Search for the cell housing the specified text and yield its (X, Y) center coordinate. 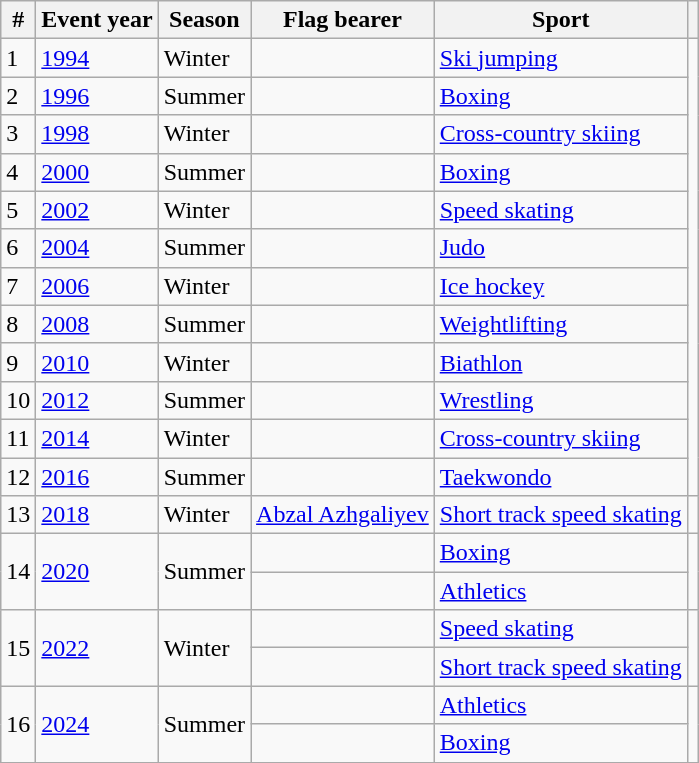
2010 (97, 362)
Event year (97, 20)
Abzal Azhgaliyev (343, 515)
Biathlon (560, 362)
2020 (97, 572)
7 (18, 286)
# (18, 20)
Season (204, 20)
9 (18, 362)
16 (18, 724)
12 (18, 477)
2012 (97, 400)
4 (18, 172)
2018 (97, 515)
Judo (560, 248)
1998 (97, 134)
Sport (560, 20)
11 (18, 438)
5 (18, 210)
Wrestling (560, 400)
2000 (97, 172)
6 (18, 248)
Weightlifting (560, 324)
2014 (97, 438)
2006 (97, 286)
2004 (97, 248)
3 (18, 134)
1994 (97, 58)
8 (18, 324)
Ice hockey (560, 286)
2022 (97, 648)
2002 (97, 210)
2 (18, 96)
1996 (97, 96)
2016 (97, 477)
1 (18, 58)
15 (18, 648)
13 (18, 515)
Ski jumping (560, 58)
Taekwondo (560, 477)
14 (18, 572)
2024 (97, 724)
10 (18, 400)
2008 (97, 324)
Flag bearer (343, 20)
